Pinpoint the cell where the given text exists, returning its (x, y) midpoint coordinate. 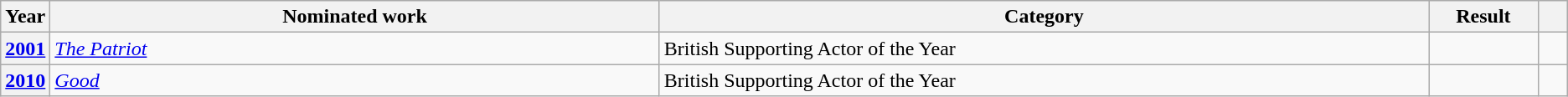
Category (1044, 17)
Good (355, 80)
Year (25, 17)
2010 (25, 80)
The Patriot (355, 48)
2001 (25, 48)
Result (1484, 17)
Nominated work (355, 17)
